Detect which cell encompasses the target text, then output its (X, Y) center coordinate. 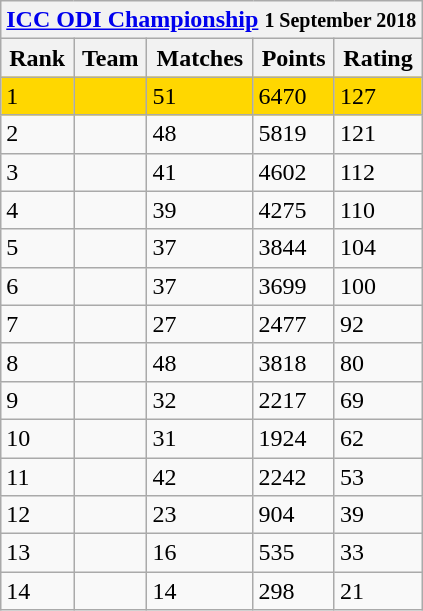
3818 (294, 362)
904 (294, 515)
32 (200, 400)
3699 (294, 286)
31 (200, 438)
51 (200, 96)
Rank (38, 58)
9 (38, 400)
ICC ODI Championship 1 September 2018 (212, 20)
110 (378, 210)
2 (38, 134)
6470 (294, 96)
4275 (294, 210)
5 (38, 248)
92 (378, 324)
4602 (294, 172)
42 (200, 477)
127 (378, 96)
Matches (200, 58)
112 (378, 172)
8 (38, 362)
121 (378, 134)
Team (110, 58)
23 (200, 515)
21 (378, 591)
5819 (294, 134)
10 (38, 438)
16 (200, 553)
6 (38, 286)
53 (378, 477)
33 (378, 553)
2477 (294, 324)
2217 (294, 400)
41 (200, 172)
100 (378, 286)
104 (378, 248)
1924 (294, 438)
12 (38, 515)
4 (38, 210)
27 (200, 324)
2242 (294, 477)
69 (378, 400)
3 (38, 172)
13 (38, 553)
298 (294, 591)
3844 (294, 248)
1 (38, 96)
535 (294, 553)
7 (38, 324)
Rating (378, 58)
62 (378, 438)
11 (38, 477)
Points (294, 58)
80 (378, 362)
